Identify which cell holds the provided text, then report its [X, Y] central coordinate. 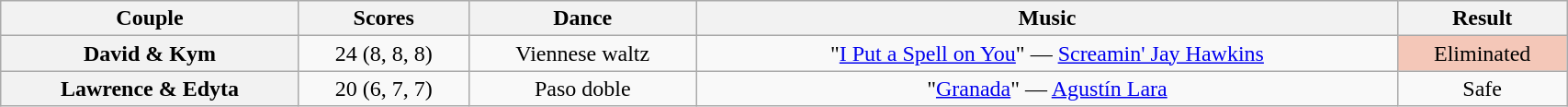
Safe [1483, 89]
Music [1047, 18]
Couple [150, 18]
Dance [582, 18]
Viennese waltz [582, 53]
Paso doble [582, 89]
"Granada" — Agustín Lara [1047, 89]
24 (8, 8, 8) [384, 53]
Lawrence & Edyta [150, 89]
20 (6, 7, 7) [384, 89]
"I Put a Spell on You" — Screamin' Jay Hawkins [1047, 53]
David & Kym [150, 53]
Eliminated [1483, 53]
Scores [384, 18]
Result [1483, 18]
